Search for the cell housing the specified text and yield its (x, y) center coordinate. 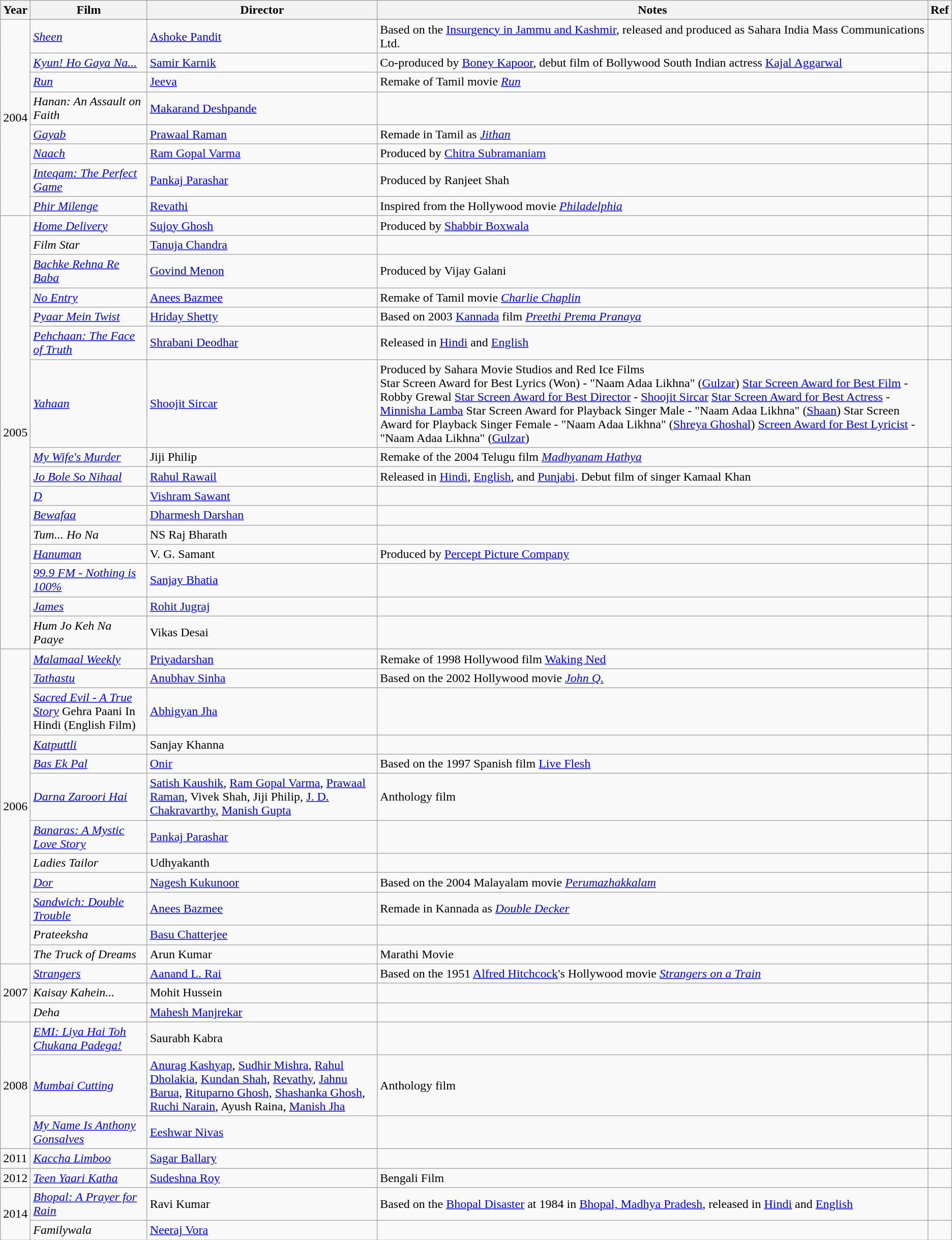
Based on the Insurgency in Jammu and Kashmir, released and produced as Sahara India Mass Communications Ltd. (652, 37)
Based on the Bhopal Disaster at 1984 in Bhopal, Madhya Pradesh, released in Hindi and English (652, 1204)
Vishram Sawant (262, 496)
Familywala (88, 1230)
V. G. Samant (262, 554)
Revathi (262, 206)
Home Delivery (88, 225)
Remade in Kannada as Double Decker (652, 908)
Run (88, 82)
Hriday Shetty (262, 317)
Remade in Tamil as Jithan (652, 134)
Saurabh Kabra (262, 1039)
Mumbai Cutting (88, 1085)
Inteqam: The Perfect Game (88, 180)
Vikas Desai (262, 633)
My Wife's Murder (88, 457)
Ashoke Pandit (262, 37)
Based on the 2004 Malayalam movie Perumazhakkalam (652, 882)
Sanjay Khanna (262, 744)
Remake of 1998 Hollywood film Waking Ned (652, 659)
Based on the 2002 Hollywood movie John Q. (652, 678)
Sujoy Ghosh (262, 225)
Tanuja Chandra (262, 245)
Kyun! Ho Gaya Na... (88, 63)
Strangers (88, 973)
The Truck of Dreams (88, 954)
Tathastu (88, 678)
Jo Bole So Nihaal (88, 477)
Bachke Rehna Re Baba (88, 271)
Nagesh Kukunoor (262, 882)
Jeeva (262, 82)
Rohit Jugraj (262, 606)
Teen Yaari Katha (88, 1177)
Pyaar Mein Twist (88, 317)
Phir Milenge (88, 206)
Remake of Tamil movie Run (652, 82)
Prawaal Raman (262, 134)
Shrabani Deodhar (262, 343)
Priyadarshan (262, 659)
Remake of Tamil movie Charlie Chaplin (652, 298)
Bas Ek Pal (88, 764)
Produced by Percept Picture Company (652, 554)
Rahul Rawail (262, 477)
Malamaal Weekly (88, 659)
Based on the 1951 Alfred Hitchcock's Hollywood movie Strangers on a Train (652, 973)
Remake of the 2004 Telugu film Madhyanam Hathya (652, 457)
2014 (15, 1214)
Notes (652, 10)
Abhigyan Jha (262, 711)
Govind Menon (262, 271)
Bhopal: A Prayer for Rain (88, 1204)
Gayab (88, 134)
Produced by Vijay Galani (652, 271)
Film (88, 10)
Dor (88, 882)
Bengali Film (652, 1177)
Mahesh Manjrekar (262, 1012)
Katputtli (88, 744)
Sacred Evil - A True Story Gehra Paani In Hindi (English Film) (88, 711)
Based on 2003 Kannada film Preethi Prema Pranaya (652, 317)
Marathi Movie (652, 954)
My Name Is Anthony Gonsalves (88, 1132)
EMI: Liya Hai Toh Chukana Padega! (88, 1039)
Kaisay Kahein... (88, 993)
Makarand Deshpande (262, 108)
Produced by Shabbir Boxwala (652, 225)
Ref (940, 10)
Sheen (88, 37)
Neeraj Vora (262, 1230)
Sanjay Bhatia (262, 580)
Tum... Ho Na (88, 535)
Bewafaa (88, 515)
Prateeksha (88, 935)
2004 (15, 118)
Sagar Ballary (262, 1158)
Aanand L. Rai (262, 973)
Year (15, 10)
Dharmesh Darshan (262, 515)
D (88, 496)
Udhyakanth (262, 863)
Sandwich: Double Trouble (88, 908)
Basu Chatterjee (262, 935)
2006 (15, 807)
Hum Jo Keh Na Paaye (88, 633)
Produced by Ranjeet Shah (652, 180)
Darna Zaroori Hai (88, 797)
Director (262, 10)
Naach (88, 154)
Inspired from the Hollywood movie Philadelphia (652, 206)
Released in Hindi, English, and Punjabi. Debut film of singer Kamaal Khan (652, 477)
Hanan: An Assault on Faith (88, 108)
Pehchaan: The Face of Truth (88, 343)
Sudeshna Roy (262, 1177)
Onir (262, 764)
Arun Kumar (262, 954)
Ram Gopal Varma (262, 154)
Banaras: A Mystic Love Story (88, 837)
Ladies Tailor (88, 863)
Deha (88, 1012)
Released in Hindi and English (652, 343)
99.9 FM - Nothing is 100% (88, 580)
Based on the 1997 Spanish film Live Flesh (652, 764)
No Entry (88, 298)
2011 (15, 1158)
Hanuman (88, 554)
Samir Karnik (262, 63)
Produced by Chitra Subramaniam (652, 154)
Jiji Philip (262, 457)
Satish Kaushik, Ram Gopal Varma, Prawaal Raman, Vivek Shah, Jiji Philip, J. D. Chakravarthy, Manish Gupta (262, 797)
Shoojit Sircar (262, 404)
NS Raj Bharath (262, 535)
Anubhav Sinha (262, 678)
Mohit Hussein (262, 993)
Kaccha Limboo (88, 1158)
Ravi Kumar (262, 1204)
Co-produced by Boney Kapoor, debut film of Bollywood South Indian actress Kajal Aggarwal (652, 63)
Eeshwar Nivas (262, 1132)
Yahaan (88, 404)
Film Star (88, 245)
2005 (15, 432)
James (88, 606)
2007 (15, 993)
2012 (15, 1177)
2008 (15, 1085)
